Locate the cell with the specified text and output its (x, y) center coordinate. 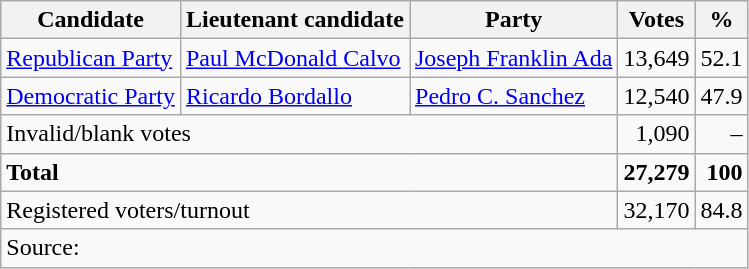
32,170 (656, 210)
Lieutenant candidate (294, 20)
Total (310, 172)
Party (514, 20)
52.1 (722, 58)
Source: (374, 248)
13,649 (656, 58)
– (722, 134)
27,279 (656, 172)
100 (722, 172)
Democratic Party (91, 96)
84.8 (722, 210)
Pedro C. Sanchez (514, 96)
Candidate (91, 20)
Republican Party (91, 58)
12,540 (656, 96)
1,090 (656, 134)
47.9 (722, 96)
Registered voters/turnout (310, 210)
Ricardo Bordallo (294, 96)
Invalid/blank votes (310, 134)
Votes (656, 20)
Paul McDonald Calvo (294, 58)
% (722, 20)
Joseph Franklin Ada (514, 58)
